Extract the (x, y) coordinate from the center of the cell holding the provided text.  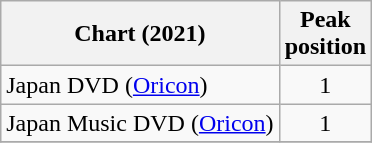
Japan DVD (Oricon) (140, 85)
Chart (2021) (140, 34)
Peakposition (325, 34)
Japan Music DVD (Oricon) (140, 123)
